Determine the [x, y] coordinate at the center of the cell enclosing the given text.  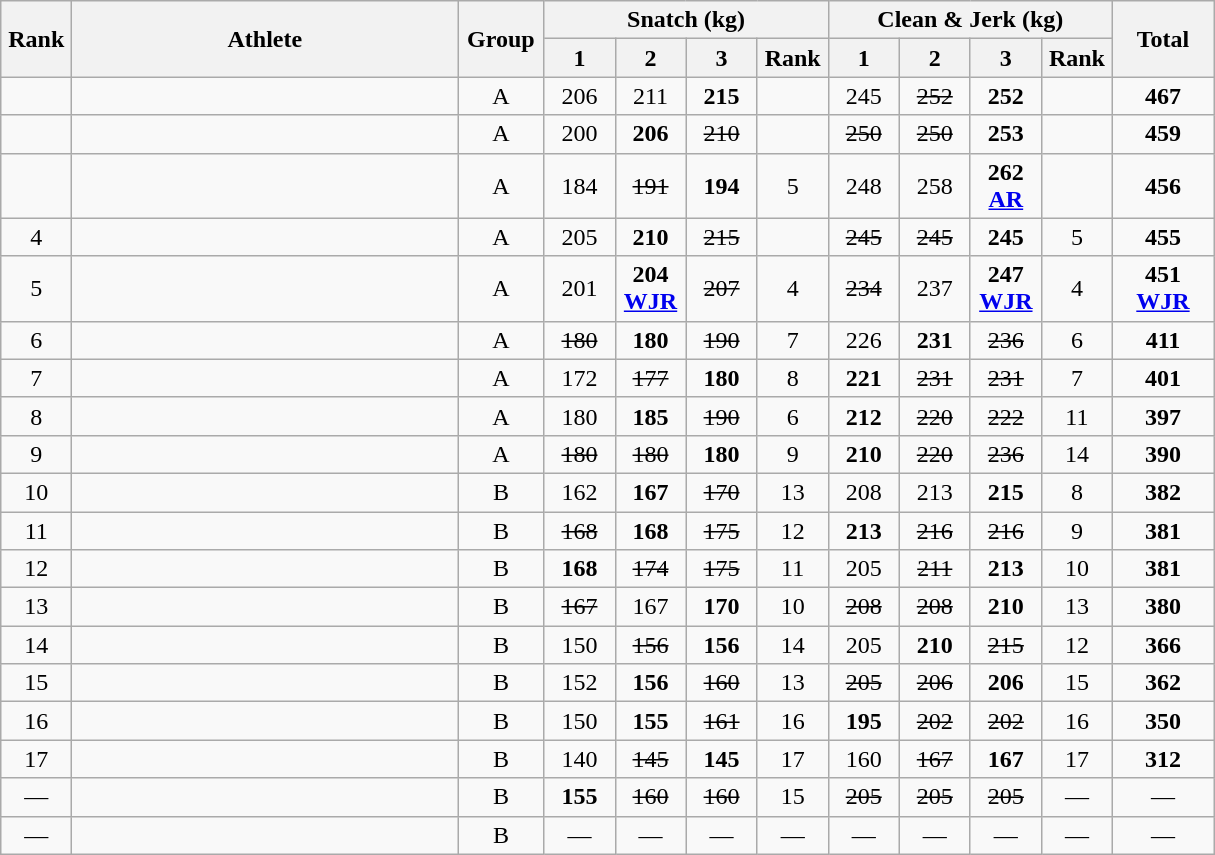
455 [1162, 237]
Snatch (kg) [686, 20]
362 [1162, 683]
152 [580, 683]
185 [650, 416]
459 [1162, 134]
380 [1162, 607]
172 [580, 378]
467 [1162, 96]
221 [864, 378]
184 [580, 186]
162 [580, 492]
397 [1162, 416]
411 [1162, 340]
401 [1162, 378]
161 [722, 721]
366 [1162, 645]
237 [934, 288]
177 [650, 378]
248 [864, 186]
234 [864, 288]
200 [580, 134]
Clean & Jerk (kg) [970, 20]
140 [580, 759]
212 [864, 416]
201 [580, 288]
350 [1162, 721]
382 [1162, 492]
262AR [1006, 186]
312 [1162, 759]
207 [722, 288]
456 [1162, 186]
174 [650, 569]
390 [1162, 454]
253 [1006, 134]
195 [864, 721]
191 [650, 186]
226 [864, 340]
194 [722, 186]
258 [934, 186]
Athlete [265, 39]
247WJR [1006, 288]
204WJR [650, 288]
222 [1006, 416]
451WJR [1162, 288]
Group [501, 39]
Total [1162, 39]
